Capture the cell that displays the provided text and extract its (X, Y) central coordinate. 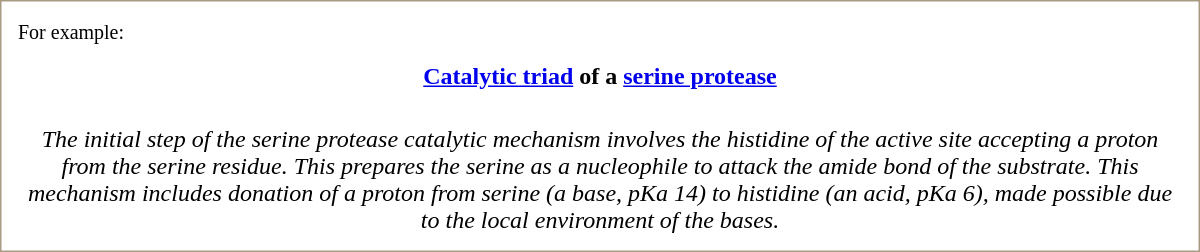
For example: (600, 31)
Catalytic triad of a serine protease (600, 77)
